Scan for the cell matching the given text and deliver its (X, Y) coordinate at center. 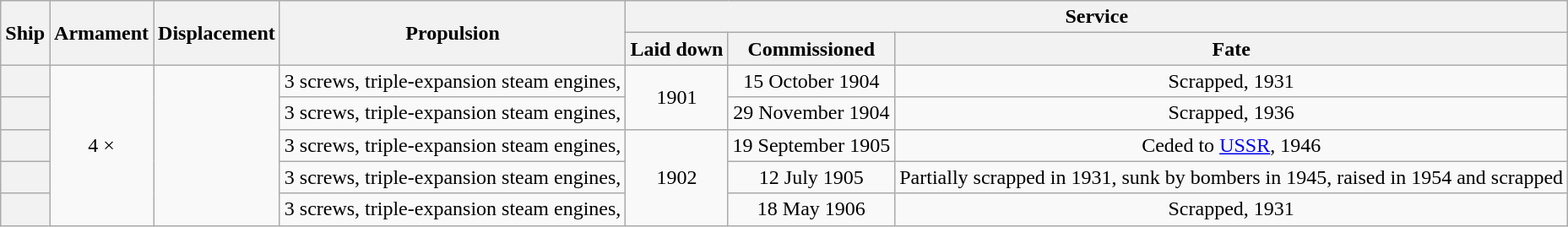
Service (1097, 17)
19 September 1905 (811, 145)
29 November 1904 (811, 113)
Fate (1231, 49)
Laid down (677, 49)
1901 (677, 97)
1902 (677, 177)
4 × (101, 145)
Ship (25, 33)
15 October 1904 (811, 81)
Partially scrapped in 1931, sunk by bombers in 1945, raised in 1954 and scrapped (1231, 177)
Commissioned (811, 49)
12 July 1905 (811, 177)
Armament (101, 33)
Ceded to USSR, 1946 (1231, 145)
Propulsion (453, 33)
Scrapped, 1936 (1231, 113)
Displacement (217, 33)
18 May 1906 (811, 209)
